Return the (x, y) coordinate for the center point of the cell that contains the specified text.  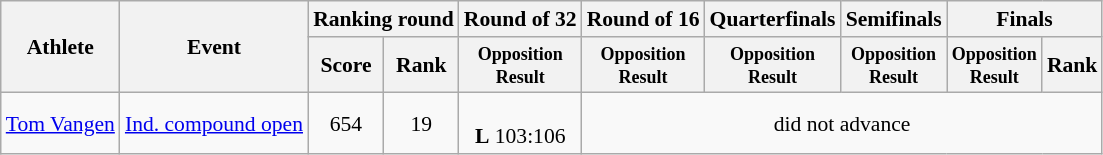
Score (346, 65)
L 103:106 (520, 124)
Ind. compound open (214, 124)
Round of 32 (520, 19)
Finals (1025, 19)
did not advance (842, 124)
654 (346, 124)
Quarterfinals (773, 19)
19 (422, 124)
Event (214, 47)
Semifinals (894, 19)
Ranking round (384, 19)
Tom Vangen (60, 124)
Athlete (60, 47)
Round of 16 (644, 19)
